Provide the [x, y] coordinate of the cell's center where the given text is located.  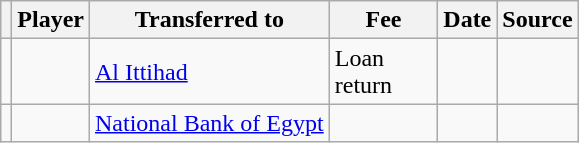
Fee [384, 20]
Player [51, 20]
Transferred to [210, 20]
Date [468, 20]
National Bank of Egypt [210, 123]
Loan return [384, 72]
Source [538, 20]
Al Ittihad [210, 72]
